For the text-containing cell, return its midpoint in (X, Y) coordinate format. 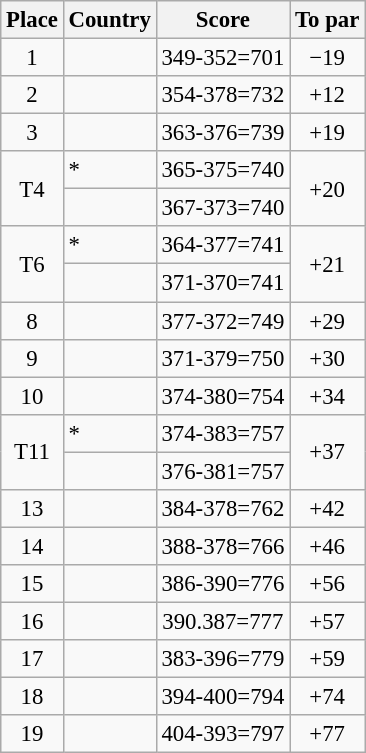
365-375=740 (223, 170)
To par (328, 20)
+57 (328, 621)
Country (110, 20)
+74 (328, 697)
+20 (328, 188)
364-377=741 (223, 245)
394-400=794 (223, 697)
3 (32, 133)
−19 (328, 58)
384-378=762 (223, 509)
+46 (328, 546)
17 (32, 659)
2 (32, 95)
+29 (328, 321)
8 (32, 321)
10 (32, 396)
1 (32, 58)
374-380=754 (223, 396)
+56 (328, 584)
383-396=779 (223, 659)
377-372=749 (223, 321)
+21 (328, 264)
13 (32, 509)
14 (32, 546)
T6 (32, 264)
371-370=741 (223, 283)
Place (32, 20)
371-379=750 (223, 358)
+37 (328, 452)
+30 (328, 358)
Score (223, 20)
+12 (328, 95)
386-390=776 (223, 584)
+59 (328, 659)
T4 (32, 188)
T11 (32, 452)
354-378=732 (223, 95)
390.387=777 (223, 621)
+77 (328, 734)
388-378=766 (223, 546)
+42 (328, 509)
349-352=701 (223, 58)
19 (32, 734)
367-373=740 (223, 208)
18 (32, 697)
374-383=757 (223, 433)
9 (32, 358)
+19 (328, 133)
+34 (328, 396)
404-393=797 (223, 734)
16 (32, 621)
363-376=739 (223, 133)
15 (32, 584)
376-381=757 (223, 471)
